Locate the cell with the specified text and output its [X, Y] center coordinate. 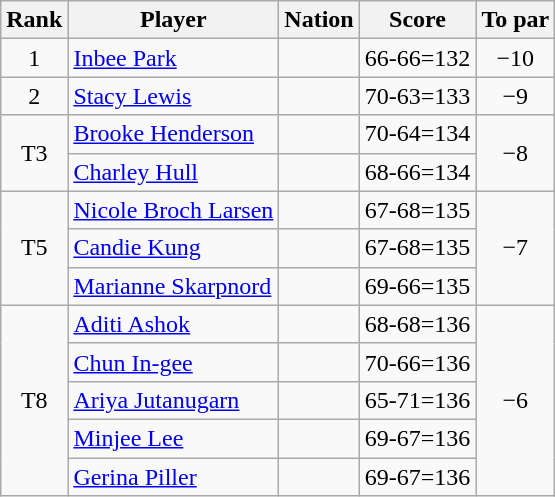
T8 [34, 400]
Rank [34, 20]
Stacy Lewis [174, 96]
70-66=136 [418, 362]
Inbee Park [174, 58]
Brooke Henderson [174, 134]
Gerina Piller [174, 477]
Charley Hull [174, 172]
68-66=134 [418, 172]
−6 [516, 400]
Nicole Broch Larsen [174, 210]
−7 [516, 248]
68-68=136 [418, 324]
−10 [516, 58]
66-66=132 [418, 58]
−9 [516, 96]
Candie Kung [174, 248]
1 [34, 58]
Score [418, 20]
Minjee Lee [174, 438]
70-63=133 [418, 96]
−8 [516, 153]
69-66=135 [418, 286]
T3 [34, 153]
Nation [319, 20]
70-64=134 [418, 134]
Player [174, 20]
Chun In-gee [174, 362]
Ariya Jutanugarn [174, 400]
T5 [34, 248]
To par [516, 20]
65-71=136 [418, 400]
Marianne Skarpnord [174, 286]
2 [34, 96]
Aditi Ashok [174, 324]
